Identify which cell holds the provided text, then report its [X, Y] central coordinate. 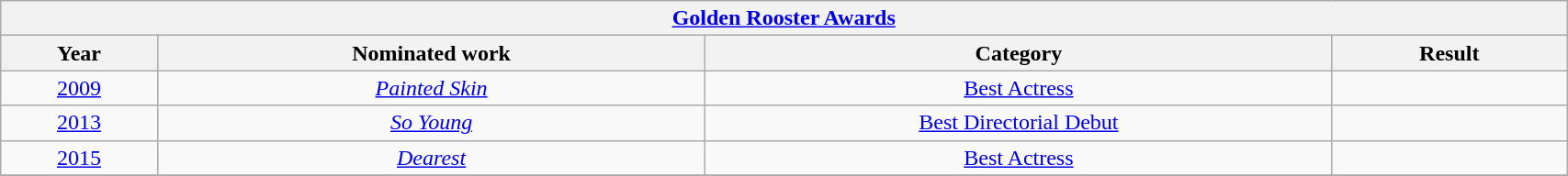
Painted Skin [432, 88]
So Young [432, 123]
2013 [79, 123]
Nominated work [432, 53]
Category [1019, 53]
2015 [79, 158]
Year [79, 53]
Dearest [432, 158]
Result [1450, 53]
2009 [79, 88]
Best Directorial Debut [1019, 123]
Golden Rooster Awards [784, 18]
